Extract the (X, Y) coordinate from the center of the cell holding the provided text.  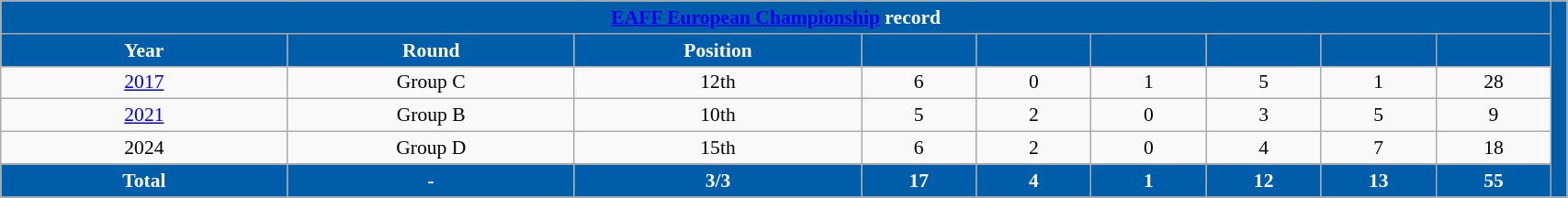
Group D (431, 148)
12th (717, 82)
Group B (431, 115)
7 (1378, 148)
13 (1378, 181)
55 (1494, 181)
9 (1494, 115)
17 (919, 181)
2021 (144, 115)
12 (1264, 181)
10th (717, 115)
18 (1494, 148)
Total (144, 181)
Group C (431, 82)
- (431, 181)
15th (717, 148)
Position (717, 50)
2017 (144, 82)
Year (144, 50)
Round (431, 50)
EAFF European Championship record (776, 17)
3/3 (717, 181)
28 (1494, 82)
3 (1264, 115)
2024 (144, 148)
